Pinpoint the cell where the given text exists, returning its (x, y) midpoint coordinate. 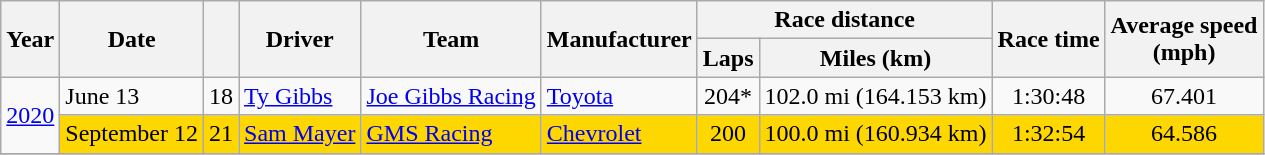
September 12 (132, 134)
Toyota (619, 96)
Average speed(mph) (1184, 39)
Miles (km) (876, 58)
Chevrolet (619, 134)
21 (222, 134)
1:32:54 (1048, 134)
Driver (300, 39)
100.0 mi (160.934 km) (876, 134)
Race distance (844, 20)
2020 (30, 115)
Ty Gibbs (300, 96)
Laps (728, 58)
67.401 (1184, 96)
Race time (1048, 39)
18 (222, 96)
Sam Mayer (300, 134)
Joe Gibbs Racing (451, 96)
Team (451, 39)
Manufacturer (619, 39)
June 13 (132, 96)
200 (728, 134)
64.586 (1184, 134)
102.0 mi (164.153 km) (876, 96)
GMS Racing (451, 134)
1:30:48 (1048, 96)
204* (728, 96)
Year (30, 39)
Date (132, 39)
